Scan for the cell matching the given text and deliver its (X, Y) coordinate at center. 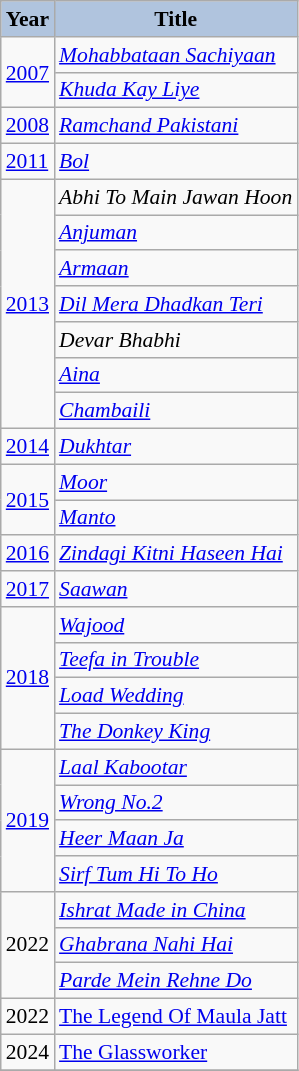
Wajood (176, 625)
2017 (28, 589)
Devar Bhabhi (176, 340)
Parde Mein Rehne Do (176, 981)
Saawan (176, 589)
Title (176, 19)
Abhi To Main Jawan Hoon (176, 197)
Aina (176, 375)
Dukhtar (176, 447)
Manto (176, 518)
The Glassworker (176, 1052)
Ramchand Pakistani (176, 126)
Khuda Kay Liye (176, 90)
Chambaili (176, 411)
Teefa in Trouble (176, 660)
Anjuman (176, 233)
2018 (28, 678)
Ishrat Made in China (176, 910)
Zindagi Kitni Haseen Hai (176, 554)
The Donkey King (176, 732)
Mohabbataan Sachiyaan (176, 55)
The Legend Of Maula Jatt (176, 1017)
2013 (28, 304)
Sirf Tum Hi To Ho (176, 874)
2008 (28, 126)
Wrong No.2 (176, 803)
Armaan (176, 269)
2024 (28, 1052)
Year (28, 19)
2016 (28, 554)
2014 (28, 447)
Laal Kabootar (176, 767)
2019 (28, 820)
Heer Maan Ja (176, 839)
2011 (28, 162)
Moor (176, 482)
Bol (176, 162)
Ghabrana Nahi Hai (176, 945)
Load Wedding (176, 696)
2007 (28, 72)
Dil Mera Dhadkan Teri (176, 304)
2015 (28, 500)
